Output the [X, Y] coordinate of the center of the cell containing the given text.  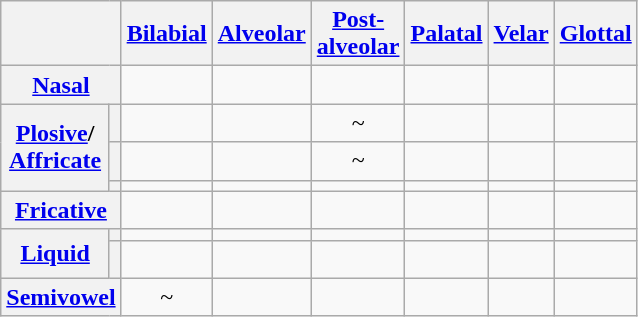
Semivowel [61, 297]
Alveolar [262, 34]
Plosive/Affricate [56, 148]
Bilabial [166, 34]
Glottal [596, 34]
Liquid [56, 254]
Post-alveolar [358, 34]
Palatal [446, 34]
Velar [521, 34]
Fricative [61, 210]
Nasal [61, 85]
